Capture the cell that displays the provided text and extract its (X, Y) central coordinate. 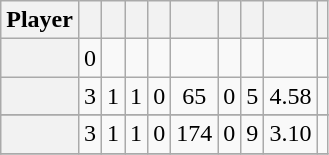
174 (194, 134)
4.58 (290, 96)
65 (194, 96)
9 (252, 134)
3.10 (290, 134)
5 (252, 96)
Player (40, 20)
